Find where the given text appears and provide that cell's center as (x, y) coordinate. 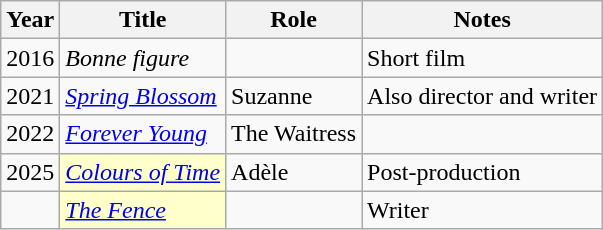
2016 (30, 58)
2025 (30, 172)
Suzanne (294, 96)
Year (30, 20)
Writer (482, 210)
Adèle (294, 172)
The Fence (143, 210)
Post-production (482, 172)
Colours of Time (143, 172)
Short film (482, 58)
Title (143, 20)
Bonne figure (143, 58)
2022 (30, 134)
2021 (30, 96)
Also director and writer (482, 96)
Forever Young (143, 134)
Spring Blossom (143, 96)
The Waitress (294, 134)
Notes (482, 20)
Role (294, 20)
